From the cell containing the given text, extract its center point as (X, Y) coordinate. 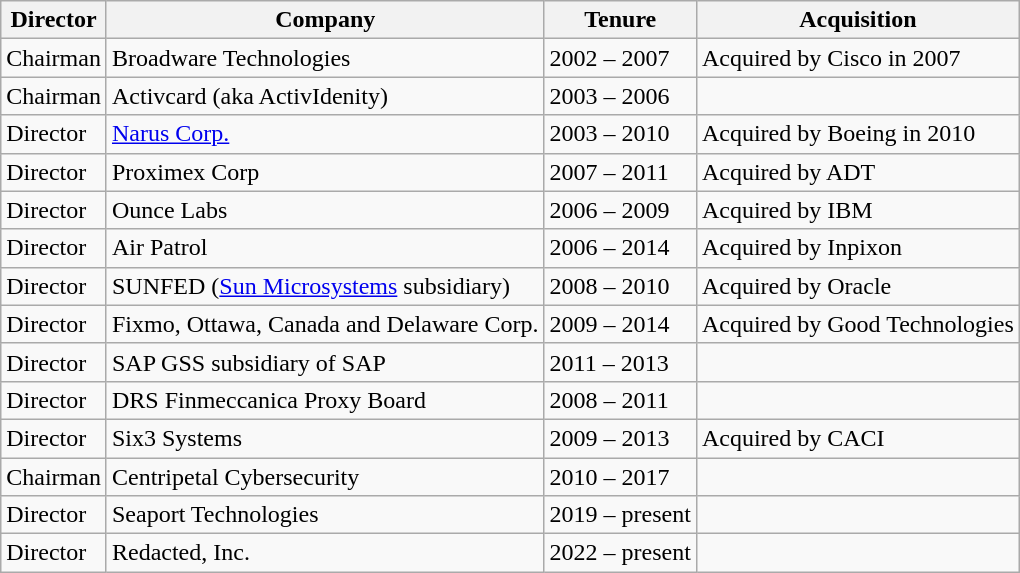
2009 – 2014 (620, 324)
2019 – present (620, 515)
2003 – 2010 (620, 134)
Ounce Labs (325, 210)
Proximex Corp (325, 172)
Fixmo, Ottawa, Canada and Delaware Corp. (325, 324)
Activcard (aka ActivIdenity) (325, 96)
DRS Finmeccanica Proxy Board (325, 400)
Acquired by Good Technologies (858, 324)
2011 – 2013 (620, 362)
2003 – 2006 (620, 96)
Acquired by IBM (858, 210)
Acquisition (858, 20)
Seaport Technologies (325, 515)
Acquired by Oracle (858, 286)
Company (325, 20)
2002 – 2007 (620, 58)
Centripetal Cybersecurity (325, 477)
2007 – 2011 (620, 172)
2008 – 2011 (620, 400)
2006 – 2009 (620, 210)
SUNFED (Sun Microsystems subsidiary) (325, 286)
Six3 Systems (325, 438)
Acquired by ADT (858, 172)
2008 – 2010 (620, 286)
SAP GSS subsidiary of SAP (325, 362)
Acquired by Boeing in 2010 (858, 134)
Broadware Technologies (325, 58)
2022 – present (620, 553)
2006 – 2014 (620, 248)
2010 – 2017 (620, 477)
Acquired by Inpixon (858, 248)
Air Patrol (325, 248)
2009 – 2013 (620, 438)
Acquired by CACI (858, 438)
Narus Corp. (325, 134)
Tenure (620, 20)
Acquired by Cisco in 2007 (858, 58)
Redacted, Inc. (325, 553)
